Provide the (x, y) coordinate of the cell's center where the given text is located.  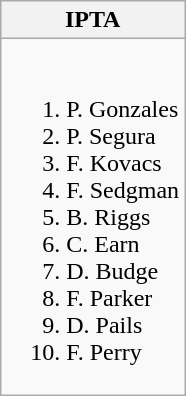
IPTA (93, 20)
P. Gonzales P. Segura F. Kovacs F. Sedgman B. Riggs C. Earn D. Budge F. Parker D. Pails F. Perry (93, 217)
